Scan for the cell matching the given text and deliver its (x, y) coordinate at center. 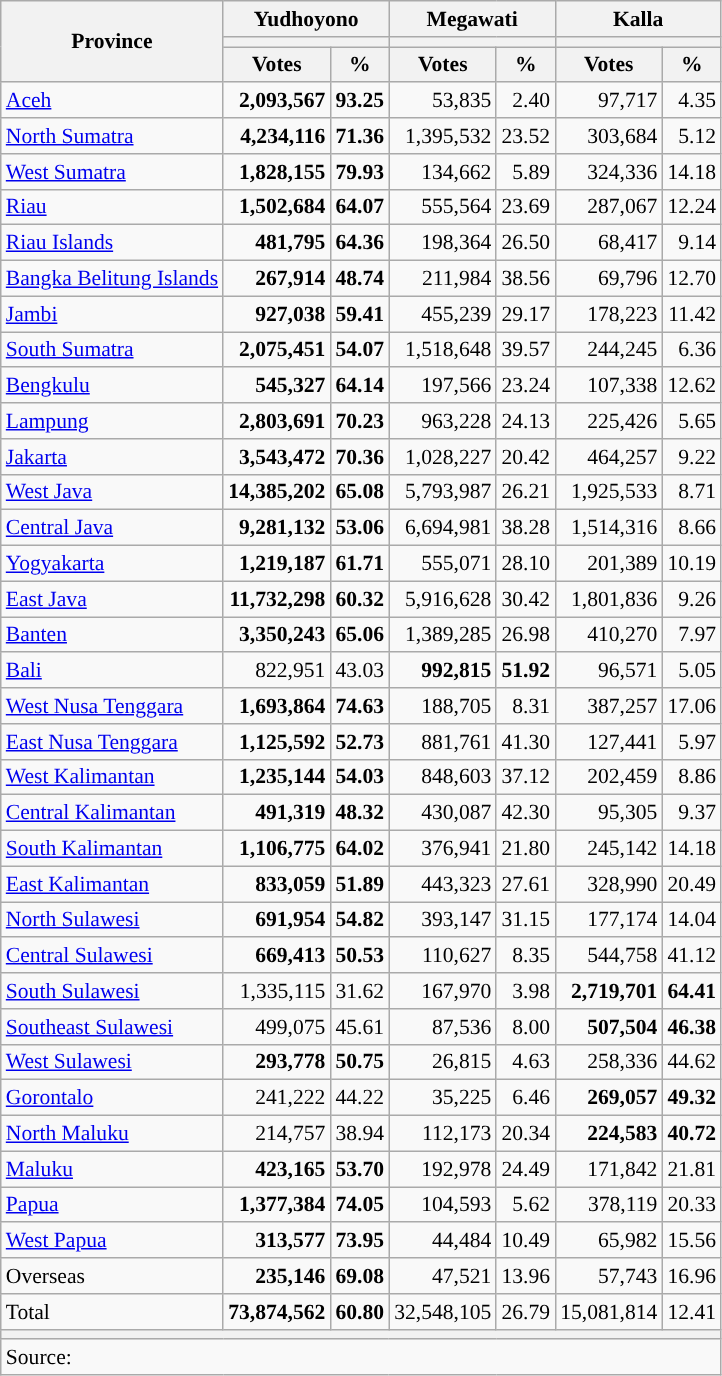
5.62 (526, 1205)
Yudhoyono (306, 19)
12.70 (692, 279)
59.41 (360, 314)
48.32 (360, 813)
8.71 (692, 492)
South Kalimantan (112, 849)
26,815 (442, 1062)
37.12 (526, 777)
9.22 (692, 457)
16.96 (692, 1276)
64.07 (360, 207)
Central Java (112, 528)
15,081,814 (608, 1312)
70.36 (360, 457)
303,684 (608, 136)
15.56 (692, 1241)
5.89 (526, 172)
499,075 (276, 1027)
79.93 (360, 172)
188,705 (442, 706)
West Sumatra (112, 172)
57,743 (608, 1276)
491,319 (276, 813)
287,067 (608, 207)
267,914 (276, 279)
20.33 (692, 1205)
1,518,648 (442, 350)
1,389,285 (442, 635)
53.70 (360, 1169)
64.36 (360, 243)
Jakarta (112, 457)
60.32 (360, 599)
1,925,533 (608, 492)
41.12 (692, 956)
27.61 (526, 884)
38.94 (360, 1134)
64.02 (360, 849)
50.75 (360, 1062)
Southeast Sulawesi (112, 1027)
54.07 (360, 350)
393,147 (442, 920)
52.73 (360, 742)
3,543,472 (276, 457)
12.41 (692, 1312)
963,228 (442, 421)
1,502,684 (276, 207)
53.06 (360, 528)
8.66 (692, 528)
45.61 (360, 1027)
23.52 (526, 136)
669,413 (276, 956)
38.28 (526, 528)
49.32 (692, 1098)
110,627 (442, 956)
481,795 (276, 243)
54.82 (360, 920)
Bali (112, 671)
11.42 (692, 314)
29.17 (526, 314)
1,828,155 (276, 172)
443,323 (442, 884)
555,071 (442, 564)
1,395,532 (442, 136)
192,978 (442, 1169)
107,338 (608, 386)
545,327 (276, 386)
833,059 (276, 884)
507,504 (608, 1027)
21.81 (692, 1169)
26.79 (526, 1312)
3,350,243 (276, 635)
West Nusa Tenggara (112, 706)
Total (112, 1312)
378,119 (608, 1205)
1,028,227 (442, 457)
293,778 (276, 1062)
5.97 (692, 742)
Yogyakarta (112, 564)
4.63 (526, 1062)
31.62 (360, 991)
9,281,132 (276, 528)
38.56 (526, 279)
177,174 (608, 920)
20.49 (692, 884)
West Kalimantan (112, 777)
Central Kalimantan (112, 813)
44,484 (442, 1241)
464,257 (608, 457)
Papua (112, 1205)
8.31 (526, 706)
13.96 (526, 1276)
30.42 (526, 599)
881,761 (442, 742)
East Kalimantan (112, 884)
376,941 (442, 849)
North Sulawesi (112, 920)
9.14 (692, 243)
South Sumatra (112, 350)
198,364 (442, 243)
1,235,144 (276, 777)
104,593 (442, 1205)
6.36 (692, 350)
8.35 (526, 956)
544,758 (608, 956)
423,165 (276, 1169)
201,389 (608, 564)
Overseas (112, 1276)
387,257 (608, 706)
14,385,202 (276, 492)
20.42 (526, 457)
East Nusa Tenggara (112, 742)
691,954 (276, 920)
5.65 (692, 421)
Gorontalo (112, 1098)
4.35 (692, 101)
Banten (112, 635)
West Papua (112, 1241)
44.22 (360, 1098)
8.86 (692, 777)
1,219,187 (276, 564)
93.25 (360, 101)
6.46 (526, 1098)
235,146 (276, 1276)
Aceh (112, 101)
9.26 (692, 599)
43.03 (360, 671)
70.23 (360, 421)
West Sulawesi (112, 1062)
927,038 (276, 314)
24.13 (526, 421)
46.38 (692, 1027)
Kalla (638, 19)
Central Sulawesi (112, 956)
410,270 (608, 635)
6,694,981 (442, 528)
245,142 (608, 849)
5,916,628 (442, 599)
96,571 (608, 671)
71.36 (360, 136)
197,566 (442, 386)
Riau Islands (112, 243)
51.89 (360, 884)
2,093,567 (276, 101)
848,603 (442, 777)
20.34 (526, 1134)
74.63 (360, 706)
69,796 (608, 279)
225,426 (608, 421)
Lampung (112, 421)
31.15 (526, 920)
1,125,592 (276, 742)
17.06 (692, 706)
269,057 (608, 1098)
North Maluku (112, 1134)
61.71 (360, 564)
178,223 (608, 314)
1,693,864 (276, 706)
26.98 (526, 635)
64.14 (360, 386)
23.24 (526, 386)
39.57 (526, 350)
47,521 (442, 1276)
455,239 (442, 314)
West Java (112, 492)
1,514,316 (608, 528)
44.62 (692, 1062)
Riau (112, 207)
65.06 (360, 635)
4,234,116 (276, 136)
26.50 (526, 243)
1,335,115 (276, 991)
127,441 (608, 742)
10.49 (526, 1241)
2,719,701 (608, 991)
64.41 (692, 991)
73,874,562 (276, 1312)
9.37 (692, 813)
430,087 (442, 813)
53,835 (442, 101)
324,336 (608, 172)
40.72 (692, 1134)
42.30 (526, 813)
134,662 (442, 172)
244,245 (608, 350)
Jambi (112, 314)
69.08 (360, 1276)
112,173 (442, 1134)
1,801,836 (608, 599)
54.03 (360, 777)
Source: (361, 1358)
5.05 (692, 671)
10.19 (692, 564)
65,982 (608, 1241)
North Sumatra (112, 136)
32,548,105 (442, 1312)
992,815 (442, 671)
224,583 (608, 1134)
Bengkulu (112, 386)
Maluku (112, 1169)
202,459 (608, 777)
822,951 (276, 671)
28.10 (526, 564)
8.00 (526, 1027)
7.97 (692, 635)
241,222 (276, 1098)
24.49 (526, 1169)
2,075,451 (276, 350)
South Sulawesi (112, 991)
50.53 (360, 956)
41.30 (526, 742)
Megawati (472, 19)
51.92 (526, 671)
68,417 (608, 243)
555,564 (442, 207)
21.80 (526, 849)
167,970 (442, 991)
74.05 (360, 1205)
48.74 (360, 279)
1,377,384 (276, 1205)
11,732,298 (276, 599)
313,577 (276, 1241)
5,793,987 (442, 492)
60.80 (360, 1312)
Bangka Belitung Islands (112, 279)
95,305 (608, 813)
Province (112, 42)
23.69 (526, 207)
1,106,775 (276, 849)
73.95 (360, 1241)
East Java (112, 599)
2.40 (526, 101)
35,225 (442, 1098)
12.62 (692, 386)
87,536 (442, 1027)
65.08 (360, 492)
258,336 (608, 1062)
5.12 (692, 136)
211,984 (442, 279)
12.24 (692, 207)
328,990 (608, 884)
3.98 (526, 991)
14.04 (692, 920)
26.21 (526, 492)
97,717 (608, 101)
171,842 (608, 1169)
214,757 (276, 1134)
2,803,691 (276, 421)
